Scan for the cell matching the given text and deliver its (X, Y) coordinate at center. 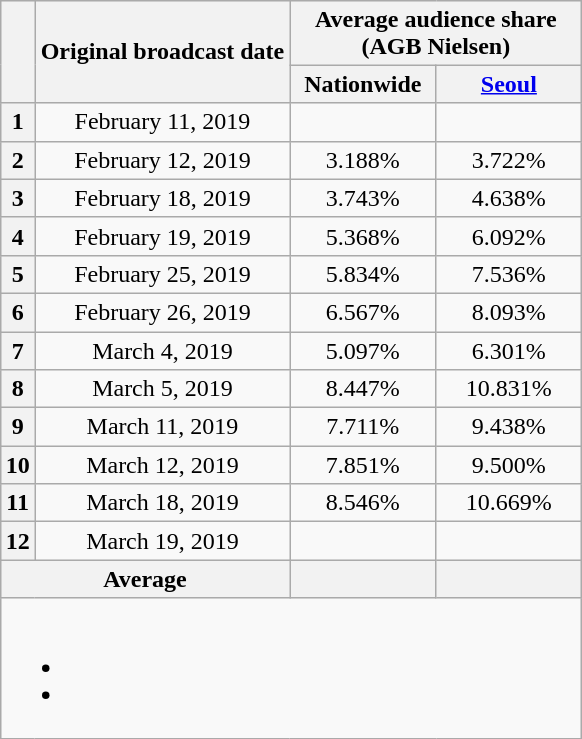
10.669% (509, 503)
8 (18, 389)
5.834% (363, 274)
March 12, 2019 (162, 465)
February 26, 2019 (162, 312)
March 11, 2019 (162, 427)
11 (18, 503)
Nationwide (363, 84)
9.438% (509, 427)
Average audience share(AGB Nielsen) (436, 32)
3 (18, 198)
March 4, 2019 (162, 351)
5 (18, 274)
March 5, 2019 (162, 389)
Seoul (509, 84)
March 19, 2019 (162, 541)
6.092% (509, 236)
6.567% (363, 312)
February 25, 2019 (162, 274)
8.546% (363, 503)
9 (18, 427)
4 (18, 236)
3.722% (509, 160)
7.536% (509, 274)
5.368% (363, 236)
6 (18, 312)
10.831% (509, 389)
8.447% (363, 389)
1 (18, 122)
2 (18, 160)
February 18, 2019 (162, 198)
February 19, 2019 (162, 236)
March 18, 2019 (162, 503)
February 12, 2019 (162, 160)
9.500% (509, 465)
7 (18, 351)
6.301% (509, 351)
3.188% (363, 160)
Original broadcast date (162, 52)
Average (145, 579)
7.711% (363, 427)
12 (18, 541)
8.093% (509, 312)
10 (18, 465)
4.638% (509, 198)
3.743% (363, 198)
February 11, 2019 (162, 122)
7.851% (363, 465)
5.097% (363, 351)
